From the cell containing the given text, extract its center point as (X, Y) coordinate. 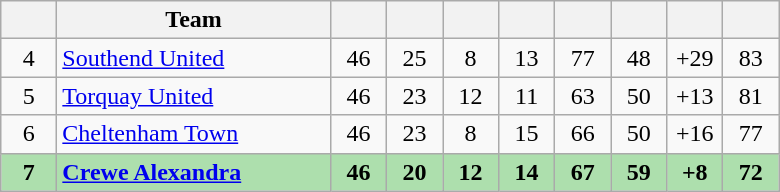
83 (751, 58)
14 (527, 172)
+13 (695, 96)
Torquay United (194, 96)
81 (751, 96)
+8 (695, 172)
Southend United (194, 58)
Cheltenham Town (194, 134)
48 (639, 58)
67 (583, 172)
72 (751, 172)
15 (527, 134)
6 (29, 134)
7 (29, 172)
Crewe Alexandra (194, 172)
Team (194, 20)
59 (639, 172)
+16 (695, 134)
5 (29, 96)
+29 (695, 58)
13 (527, 58)
11 (527, 96)
66 (583, 134)
63 (583, 96)
20 (414, 172)
25 (414, 58)
4 (29, 58)
